From the cell containing the given text, extract its center point as [X, Y] coordinate. 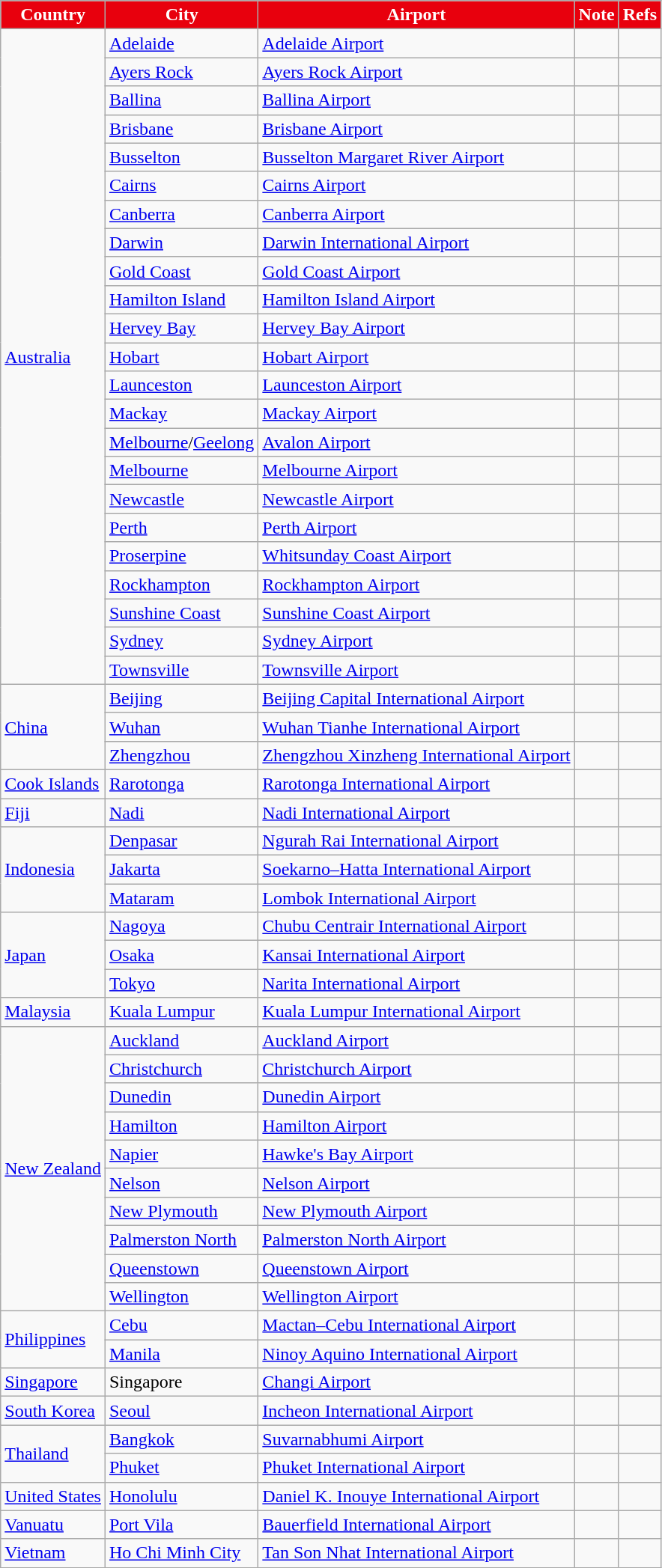
Gold Coast [181, 271]
New Zealand [53, 1169]
Bauerfield International Airport [416, 1525]
Palmerston North [181, 1239]
Christchurch Airport [416, 1069]
Mackay Airport [416, 414]
Sunshine Coast Airport [416, 613]
Darwin [181, 242]
Canberra Airport [416, 214]
Chubu Centrair International Airport [416, 927]
Kuala Lumpur International Airport [416, 1012]
Port Vila [181, 1525]
Bangkok [181, 1439]
Hawke's Bay Airport [416, 1154]
Busselton Margaret River Airport [416, 157]
Incheon International Airport [416, 1411]
City [181, 15]
Palmerston North Airport [416, 1239]
Adelaide [181, 43]
Beijing Capital International Airport [416, 698]
Ayers Rock Airport [416, 72]
Auckland [181, 1040]
Zhengzhou Xinzheng International Airport [416, 755]
Hamilton Airport [416, 1126]
Nadi International Airport [416, 812]
Nelson Airport [416, 1183]
Napier [181, 1154]
Townsville [181, 670]
Jakarta [181, 870]
Manila [181, 1354]
Christchurch [181, 1069]
Wuhan [181, 727]
Busselton [181, 157]
Queenstown Airport [416, 1269]
Malaysia [53, 1012]
Refs [640, 15]
Denpasar [181, 841]
Dunedin [181, 1097]
Ninoy Aquino International Airport [416, 1354]
Wellington Airport [416, 1297]
Queenstown [181, 1269]
Soekarno–Hatta International Airport [416, 870]
United States [53, 1496]
Seoul [181, 1411]
Hamilton [181, 1126]
Proserpine [181, 556]
Adelaide Airport [416, 43]
Osaka [181, 955]
Canberra [181, 214]
Lombok International Airport [416, 898]
Gold Coast Airport [416, 271]
Cairns [181, 186]
Beijing [181, 698]
Fiji [53, 812]
Auckland Airport [416, 1040]
Newcastle Airport [416, 499]
Vanuatu [53, 1525]
Townsville Airport [416, 670]
Dunedin Airport [416, 1097]
Melbourne [181, 471]
Ayers Rock [181, 72]
Narita International Airport [416, 983]
Country [53, 15]
Rockhampton Airport [416, 585]
Cairns Airport [416, 186]
Mackay [181, 414]
Whitsunday Coast Airport [416, 556]
Note [596, 15]
Cook Islands [53, 784]
Philippines [53, 1340]
Tokyo [181, 983]
Launceston [181, 385]
Japan [53, 955]
Wellington [181, 1297]
Ngurah Rai International Airport [416, 841]
Mataram [181, 898]
Kuala Lumpur [181, 1012]
Ho Chi Minh City [181, 1553]
Sunshine Coast [181, 613]
Vietnam [53, 1553]
Hervey Bay [181, 328]
Airport [416, 15]
Hobart [181, 357]
Zhengzhou [181, 755]
Phuket International Airport [416, 1468]
Phuket [181, 1468]
Honolulu [181, 1496]
Rarotonga [181, 784]
Hervey Bay Airport [416, 328]
New Plymouth Airport [416, 1211]
Nadi [181, 812]
South Korea [53, 1411]
Wuhan Tianhe International Airport [416, 727]
Rarotonga International Airport [416, 784]
Darwin International Airport [416, 242]
Cebu [181, 1326]
Hobart Airport [416, 357]
Changi Airport [416, 1382]
Launceston Airport [416, 385]
Avalon Airport [416, 442]
Perth [181, 528]
Ballina Airport [416, 100]
Hamilton Island [181, 299]
Hamilton Island Airport [416, 299]
New Plymouth [181, 1211]
Suvarnabhumi Airport [416, 1439]
Kansai International Airport [416, 955]
Sydney Airport [416, 641]
Daniel K. Inouye International Airport [416, 1496]
Brisbane Airport [416, 129]
Sydney [181, 641]
Rockhampton [181, 585]
Australia [53, 356]
Brisbane [181, 129]
Perth Airport [416, 528]
Indonesia [53, 870]
Newcastle [181, 499]
Nagoya [181, 927]
China [53, 727]
Tan Son Nhat International Airport [416, 1553]
Ballina [181, 100]
Mactan–Cebu International Airport [416, 1326]
Melbourne Airport [416, 471]
Thailand [53, 1453]
Nelson [181, 1183]
Melbourne/Geelong [181, 442]
